Return the [X, Y] coordinate for the center point of the cell that contains the specified text.  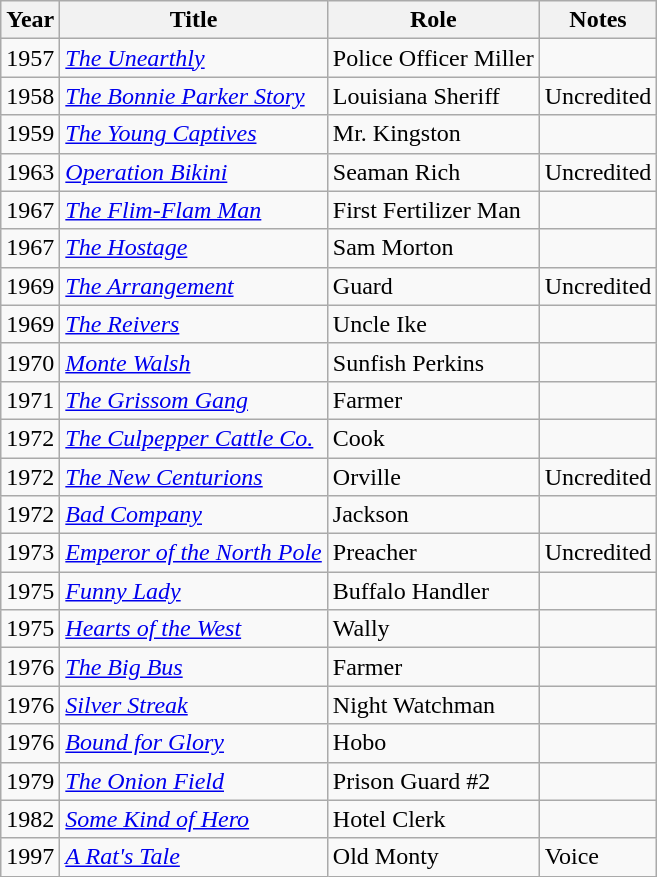
Uncle Ike [433, 324]
First Fertilizer Man [433, 210]
The Reivers [194, 324]
Role [433, 20]
The Bonnie Parker Story [194, 96]
Guard [433, 286]
Seaman Rich [433, 172]
Funny Lady [194, 591]
Bound for Glory [194, 743]
Cook [433, 438]
A Rat's Tale [194, 857]
1997 [30, 857]
Old Monty [433, 857]
1971 [30, 400]
Notes [598, 20]
1958 [30, 96]
The Arrangement [194, 286]
Voice [598, 857]
Hotel Clerk [433, 819]
Hobo [433, 743]
Buffalo Handler [433, 591]
The Young Captives [194, 134]
1982 [30, 819]
1957 [30, 58]
Jackson [433, 515]
The Culpepper Cattle Co. [194, 438]
1959 [30, 134]
Preacher [433, 553]
The Big Bus [194, 667]
1970 [30, 362]
Sunfish Perkins [433, 362]
Orville [433, 477]
1963 [30, 172]
Hearts of the West [194, 629]
Emperor of the North Pole [194, 553]
Wally [433, 629]
Bad Company [194, 515]
Silver Streak [194, 705]
The Flim-Flam Man [194, 210]
Title [194, 20]
Operation Bikini [194, 172]
1973 [30, 553]
Police Officer Miller [433, 58]
Monte Walsh [194, 362]
The Grissom Gang [194, 400]
Mr. Kingston [433, 134]
The Unearthly [194, 58]
Night Watchman [433, 705]
1979 [30, 781]
The New Centurions [194, 477]
Some Kind of Hero [194, 819]
Prison Guard #2 [433, 781]
Year [30, 20]
Louisiana Sheriff [433, 96]
The Hostage [194, 248]
Sam Morton [433, 248]
The Onion Field [194, 781]
